For the text-containing cell, return its midpoint in (X, Y) coordinate format. 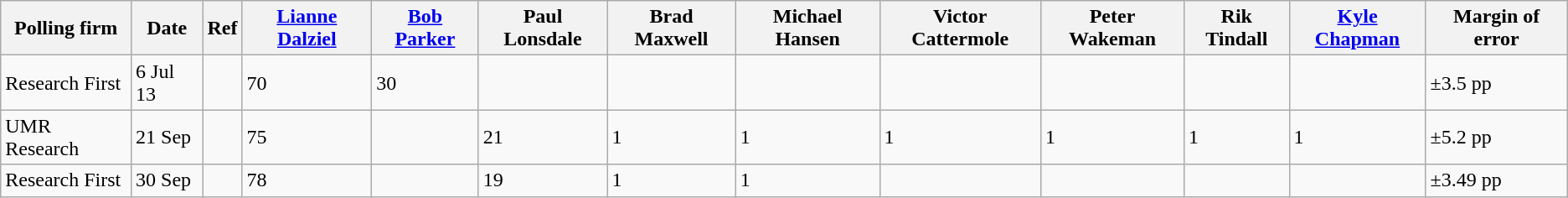
±3.5 pp (1496, 82)
30 (426, 82)
UMR Research (66, 138)
Bob Parker (426, 29)
Kyle Chapman (1357, 29)
30 Sep (168, 180)
Margin of error (1496, 29)
±5.2 pp (1496, 138)
19 (543, 180)
Rik Tindall (1237, 29)
75 (307, 138)
Date (168, 29)
78 (307, 180)
21 Sep (168, 138)
Michael Hansen (807, 29)
Polling firm (66, 29)
±3.49 pp (1496, 180)
70 (307, 82)
Paul Lonsdale (543, 29)
Ref (223, 29)
Brad Maxwell (672, 29)
Victor Cattermole (960, 29)
6 Jul 13 (168, 82)
21 (543, 138)
Lianne Dalziel (307, 29)
Peter Wakeman (1112, 29)
